Return the (x, y) coordinate for the center point of the cell that contains the specified text.  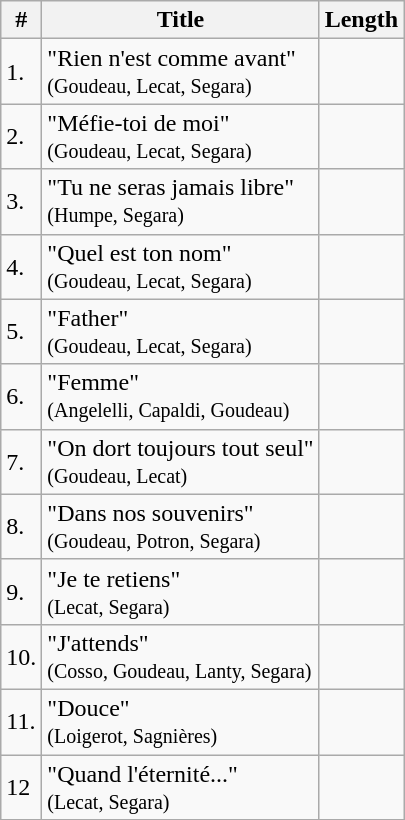
1. (22, 72)
5. (22, 332)
# (22, 20)
"On dort toujours tout seul" (Goudeau, Lecat) (180, 462)
Length (361, 20)
8. (22, 526)
Title (180, 20)
"Méfie-toi de moi" (Goudeau, Lecat, Segara) (180, 136)
"Quand l'éternité..." (Lecat, Segara) (180, 786)
"J'attends" (Cosso, Goudeau, Lanty, Segara) (180, 656)
"Tu ne seras jamais libre" (Humpe, Segara) (180, 202)
"Father" (Goudeau, Lecat, Segara) (180, 332)
9. (22, 592)
"Rien n'est comme avant" (Goudeau, Lecat, Segara) (180, 72)
10. (22, 656)
"Quel est ton nom" (Goudeau, Lecat, Segara) (180, 266)
"Dans nos souvenirs" (Goudeau, Potron, Segara) (180, 526)
2. (22, 136)
6. (22, 396)
3. (22, 202)
11. (22, 722)
"Je te retiens" (Lecat, Segara) (180, 592)
"Douce" (Loigerot, Sagnières) (180, 722)
"Femme" (Angelelli, Capaldi, Goudeau) (180, 396)
4. (22, 266)
12 (22, 786)
7. (22, 462)
